Detect which cell encompasses the target text, then output its (X, Y) center coordinate. 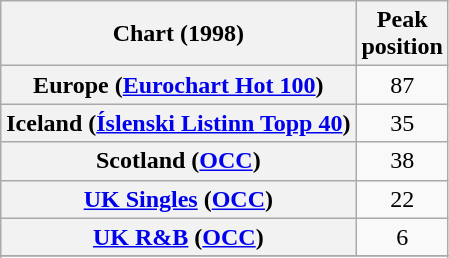
UK R&B (OCC) (178, 237)
87 (402, 85)
35 (402, 123)
Iceland (Íslenski Listinn Topp 40) (178, 123)
Scotland (OCC) (178, 161)
Peakposition (402, 34)
Europe (Eurochart Hot 100) (178, 85)
Chart (1998) (178, 34)
UK Singles (OCC) (178, 199)
38 (402, 161)
22 (402, 199)
6 (402, 237)
